Output the (x, y) coordinate of the center of the cell containing the given text.  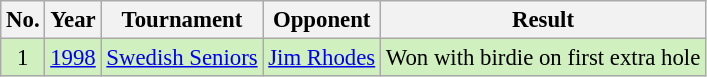
Won with birdie on first extra hole (542, 58)
1 (23, 58)
Jim Rhodes (322, 58)
Opponent (322, 20)
1998 (73, 58)
Tournament (182, 20)
Swedish Seniors (182, 58)
No. (23, 20)
Year (73, 20)
Result (542, 20)
